Capture the cell that displays the provided text and extract its [X, Y] central coordinate. 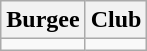
Club [116, 20]
Burgee [43, 20]
